Return the [X, Y] coordinate for the center point of the cell that contains the specified text.  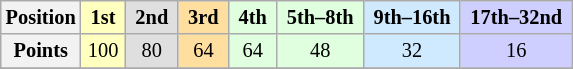
48 [320, 51]
17th–32nd [516, 17]
32 [412, 51]
80 [152, 51]
2nd [152, 17]
Position [41, 17]
1st [104, 17]
9th–16th [412, 17]
5th–8th [320, 17]
100 [104, 51]
4th [253, 17]
Points [41, 51]
3rd [203, 17]
16 [516, 51]
